Find where the given text appears and provide that cell's center as [X, Y] coordinate. 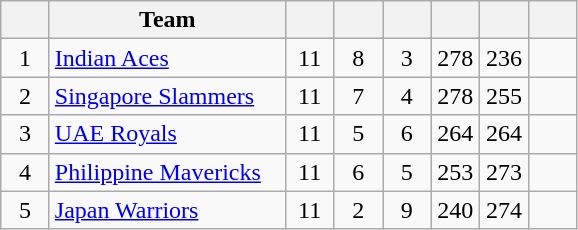
Japan Warriors [167, 210]
273 [504, 172]
UAE Royals [167, 134]
236 [504, 58]
240 [456, 210]
7 [358, 96]
9 [406, 210]
Philippine Mavericks [167, 172]
Indian Aces [167, 58]
253 [456, 172]
1 [26, 58]
8 [358, 58]
274 [504, 210]
255 [504, 96]
Team [167, 20]
Singapore Slammers [167, 96]
